Provide the [X, Y] coordinate of the cell's center where the given text is located.  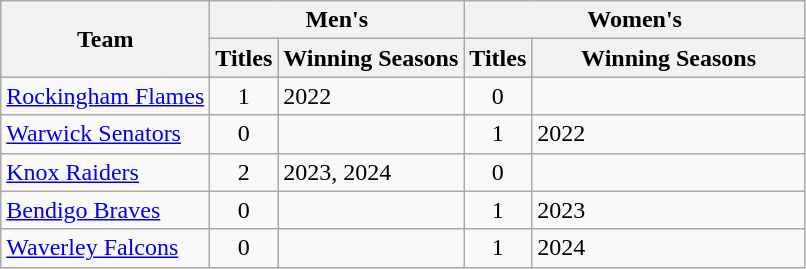
Rockingham Flames [106, 96]
Men's [337, 20]
Warwick Senators [106, 134]
Women's [635, 20]
2024 [669, 248]
2 [244, 172]
Knox Raiders [106, 172]
2023, 2024 [371, 172]
2023 [669, 210]
Team [106, 39]
Bendigo Braves [106, 210]
Waverley Falcons [106, 248]
